Capture the cell that displays the provided text and extract its [x, y] central coordinate. 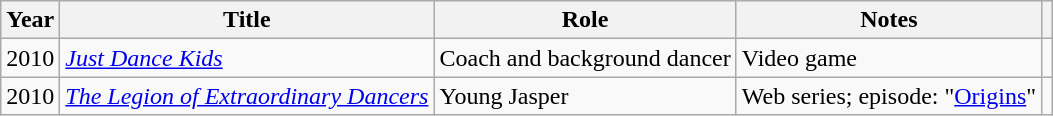
Young Jasper [585, 96]
Title [247, 20]
Web series; episode: "Origins" [888, 96]
Video game [888, 58]
Coach and background dancer [585, 58]
Year [30, 20]
Role [585, 20]
The Legion of Extraordinary Dancers [247, 96]
Notes [888, 20]
Just Dance Kids [247, 58]
